Scan for the cell matching the given text and deliver its [x, y] coordinate at center. 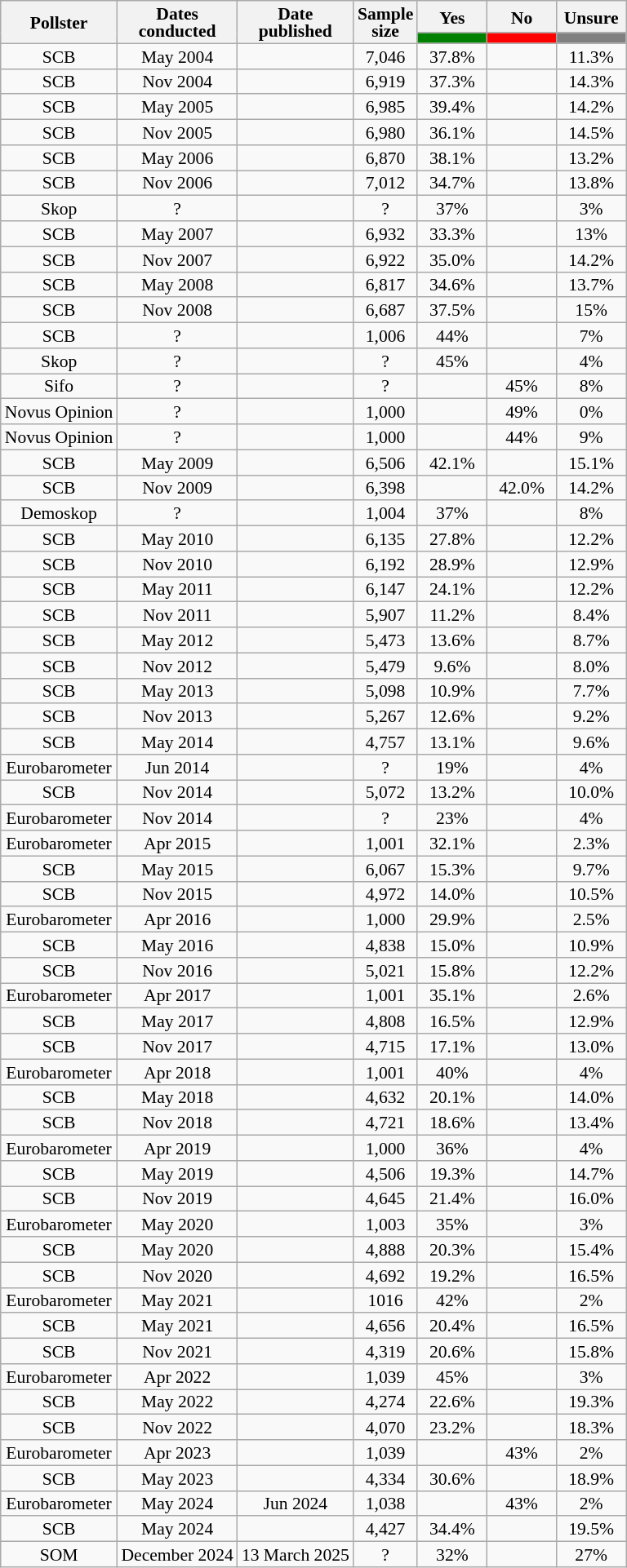
4,319 [385, 1351]
4,645 [385, 1199]
Jun 2014 [176, 767]
19% [452, 767]
May 2004 [176, 55]
Datepublished [296, 22]
Apr 2018 [176, 1072]
May 2005 [176, 108]
Apr 2019 [176, 1149]
Samplesize [385, 22]
15.4% [591, 1250]
2.6% [591, 995]
4,334 [385, 1478]
23.2% [452, 1428]
1016 [385, 1300]
12.6% [452, 716]
35.1% [452, 995]
5,021 [385, 971]
May 2011 [176, 589]
22.6% [452, 1402]
0% [591, 411]
Nov 2012 [176, 666]
Nov 2015 [176, 894]
8.4% [591, 615]
Pollster [59, 22]
4,427 [385, 1529]
20.6% [452, 1351]
32% [452, 1555]
37.8% [452, 55]
Nov 2016 [176, 971]
4,070 [385, 1428]
34.6% [452, 284]
18.3% [591, 1428]
Nov 2020 [176, 1274]
Nov 2008 [176, 310]
May 2012 [176, 640]
36% [452, 1149]
Yes [452, 16]
6,398 [385, 488]
18.6% [452, 1123]
30.6% [452, 1478]
SOM [59, 1555]
6,932 [385, 233]
11.3% [591, 55]
May 2018 [176, 1096]
4,808 [385, 1021]
4,972 [385, 894]
34.7% [452, 183]
Nov 2013 [176, 716]
Nov 2007 [176, 259]
Nov 2022 [176, 1428]
20.1% [452, 1096]
6,870 [385, 158]
4,715 [385, 1046]
10.0% [591, 793]
42.0% [521, 488]
Nov 2011 [176, 615]
29.9% [452, 920]
6,067 [385, 868]
4,721 [385, 1123]
4,888 [385, 1250]
Unsure [591, 16]
7,046 [385, 55]
6,147 [385, 589]
13% [591, 233]
5,907 [385, 615]
7% [591, 336]
38.1% [452, 158]
1,038 [385, 1503]
Nov 2018 [176, 1123]
May 2013 [176, 690]
7.7% [591, 690]
4,692 [385, 1274]
6,506 [385, 462]
Apr 2015 [176, 844]
13.7% [591, 284]
15% [591, 310]
9.7% [591, 868]
15.1% [591, 462]
11.2% [452, 615]
4,506 [385, 1173]
13.6% [452, 640]
8.0% [591, 666]
Datesconducted [176, 22]
Nov 2009 [176, 488]
May 2023 [176, 1478]
Sifo [59, 387]
Nov 2004 [176, 82]
15.0% [452, 945]
7,012 [385, 183]
5,098 [385, 690]
6,919 [385, 82]
16.0% [591, 1199]
5,267 [385, 716]
May 2015 [176, 868]
35.0% [452, 259]
14.3% [591, 82]
21.4% [452, 1199]
May 2010 [176, 538]
13 March 2025 [296, 1555]
1,003 [385, 1224]
1,004 [385, 514]
6,817 [385, 284]
1,006 [385, 336]
Nov 2006 [176, 183]
Nov 2005 [176, 132]
May 2006 [176, 158]
13.8% [591, 183]
42.1% [452, 462]
32.1% [452, 844]
May 2014 [176, 742]
May 2009 [176, 462]
13.4% [591, 1123]
5,473 [385, 640]
6,192 [385, 565]
18.9% [591, 1478]
December 2024 [176, 1555]
Apr 2016 [176, 920]
37.3% [452, 82]
14.7% [591, 1173]
May 2008 [176, 284]
4,274 [385, 1402]
24.1% [452, 589]
4,757 [385, 742]
2.3% [591, 844]
17.1% [452, 1046]
Jun 2024 [296, 1503]
Apr 2023 [176, 1452]
5,072 [385, 793]
23% [452, 817]
6,985 [385, 108]
20.4% [452, 1327]
36.1% [452, 132]
42% [452, 1300]
May 2017 [176, 1021]
49% [521, 411]
4,838 [385, 945]
May 2019 [176, 1173]
Nov 2017 [176, 1046]
4,656 [385, 1327]
Nov 2019 [176, 1199]
Apr 2017 [176, 995]
40% [452, 1072]
Apr 2022 [176, 1377]
5,479 [385, 666]
33.3% [452, 233]
Demoskop [59, 514]
9% [591, 437]
May 2022 [176, 1402]
6,687 [385, 310]
39.4% [452, 108]
4,632 [385, 1096]
10.5% [591, 894]
19.5% [591, 1529]
Nov 2010 [176, 565]
35% [452, 1224]
6,135 [385, 538]
No [521, 16]
20.3% [452, 1250]
6,922 [385, 259]
37.5% [452, 310]
34.4% [452, 1529]
27% [591, 1555]
Nov 2021 [176, 1351]
2.5% [591, 920]
19.2% [452, 1274]
8.7% [591, 640]
May 2007 [176, 233]
27.8% [452, 538]
13.0% [591, 1046]
6,980 [385, 132]
15.3% [452, 868]
14.5% [591, 132]
28.9% [452, 565]
May 2016 [176, 945]
9.2% [591, 716]
13.1% [452, 742]
